For the text-containing cell, return its midpoint in [x, y] coordinate format. 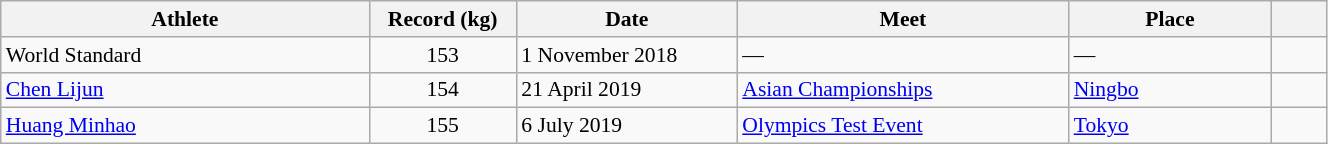
21 April 2019 [626, 90]
154 [442, 90]
Date [626, 19]
Tokyo [1170, 126]
Place [1170, 19]
Olympics Test Event [902, 126]
Meet [902, 19]
153 [442, 55]
Record (kg) [442, 19]
Athlete [185, 19]
Chen Lijun [185, 90]
World Standard [185, 55]
Asian Championships [902, 90]
6 July 2019 [626, 126]
Ningbo [1170, 90]
155 [442, 126]
1 November 2018 [626, 55]
Huang Minhao [185, 126]
